Pinpoint the cell where the given text exists, returning its (x, y) midpoint coordinate. 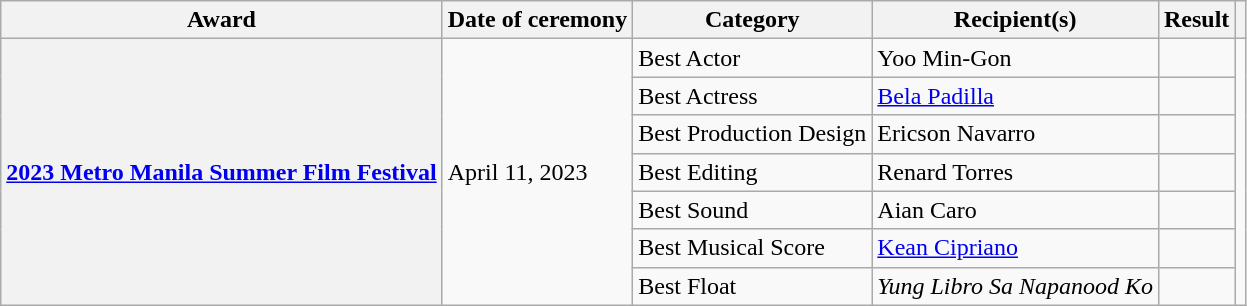
Renard Torres (1016, 172)
Yung Libro Sa Napanood Ko (1016, 286)
Bela Padilla (1016, 96)
Best Musical Score (752, 248)
Best Editing (752, 172)
Recipient(s) (1016, 20)
Date of ceremony (538, 20)
Category (752, 20)
Aian Caro (1016, 210)
2023 Metro Manila Summer Film Festival (222, 172)
Kean Cipriano (1016, 248)
April 11, 2023 (538, 172)
Best Float (752, 286)
Award (222, 20)
Yoo Min-Gon (1016, 58)
Best Actress (752, 96)
Best Actor (752, 58)
Best Production Design (752, 134)
Result (1196, 20)
Ericson Navarro (1016, 134)
Best Sound (752, 210)
